Scan for the cell matching the given text and deliver its [X, Y] coordinate at center. 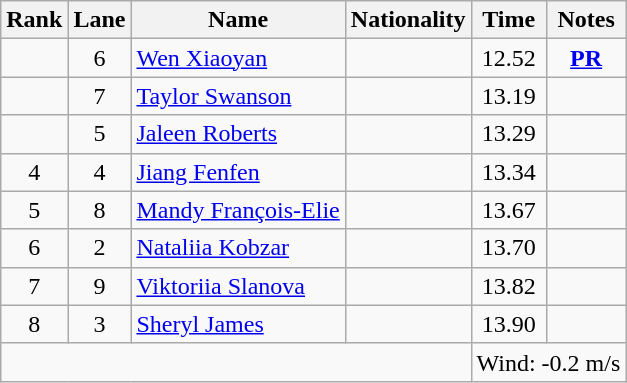
13.29 [508, 134]
Viktoriia Slanova [238, 286]
Wen Xiaoyan [238, 58]
13.82 [508, 286]
Nationality [408, 20]
Wind: -0.2 m/s [548, 362]
Name [238, 20]
Jaleen Roberts [238, 134]
Rank [34, 20]
2 [100, 248]
Nataliia Kobzar [238, 248]
13.90 [508, 324]
3 [100, 324]
Sheryl James [238, 324]
Time [508, 20]
13.19 [508, 96]
Lane [100, 20]
Mandy François-Elie [238, 210]
PR [586, 58]
13.70 [508, 248]
12.52 [508, 58]
13.67 [508, 210]
Jiang Fenfen [238, 172]
Taylor Swanson [238, 96]
9 [100, 286]
13.34 [508, 172]
Notes [586, 20]
